Return (x, y) of the center of cell containing provided text 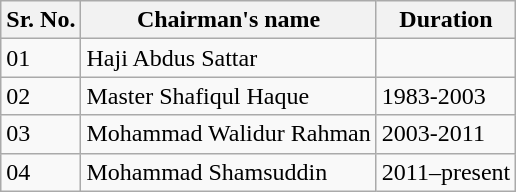
2003-2011 (446, 134)
03 (41, 134)
04 (41, 172)
2011–present (446, 172)
1983-2003 (446, 96)
Chairman's name (228, 20)
Mohammad Walidur Rahman (228, 134)
Sr. No. (41, 20)
Mohammad Shamsuddin (228, 172)
Duration (446, 20)
02 (41, 96)
Master Shafiqul Haque (228, 96)
Haji Abdus Sattar (228, 58)
01 (41, 58)
